Extract the [x, y] coordinate from the center of the cell holding the provided text.  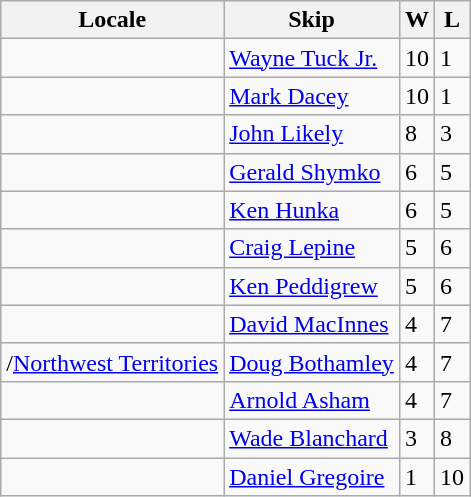
/Northwest Territories [112, 362]
Skip [312, 20]
Doug Bothamley [312, 362]
Arnold Asham [312, 400]
L [452, 20]
Ken Hunka [312, 210]
Daniel Gregoire [312, 477]
Craig Lepine [312, 248]
John Likely [312, 134]
Wayne Tuck Jr. [312, 58]
Wade Blanchard [312, 438]
Gerald Shymko [312, 172]
Locale [112, 20]
Mark Dacey [312, 96]
David MacInnes [312, 324]
Ken Peddigrew [312, 286]
W [416, 20]
